Extract the [X, Y] coordinate from the center of the cell holding the provided text.  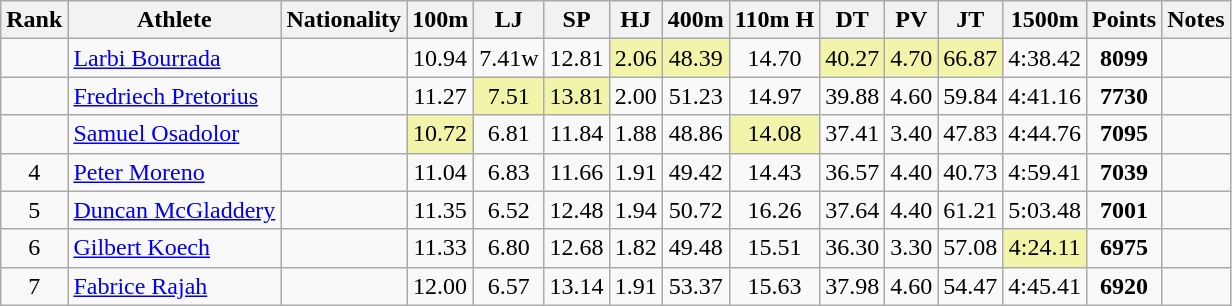
4:38.42 [1045, 58]
4:41.16 [1045, 96]
HJ [636, 20]
3.40 [912, 134]
Peter Moreno [174, 172]
2.06 [636, 58]
6.80 [509, 248]
8099 [1124, 58]
JT [970, 20]
14.43 [774, 172]
Athlete [174, 20]
400m [696, 20]
Nationality [344, 20]
40.27 [852, 58]
Larbi Bourrada [174, 58]
49.42 [696, 172]
Gilbert Koech [174, 248]
36.30 [852, 248]
2.00 [636, 96]
12.00 [440, 286]
13.81 [576, 96]
5:03.48 [1045, 210]
61.21 [970, 210]
Rank [34, 20]
6975 [1124, 248]
Points [1124, 20]
15.63 [774, 286]
4:44.76 [1045, 134]
51.23 [696, 96]
15.51 [774, 248]
DT [852, 20]
6.83 [509, 172]
1.88 [636, 134]
14.70 [774, 58]
39.88 [852, 96]
4:24.11 [1045, 248]
7095 [1124, 134]
48.39 [696, 58]
1500m [1045, 20]
14.08 [774, 134]
12.48 [576, 210]
7 [34, 286]
3.30 [912, 248]
Fabrice Rajah [174, 286]
100m [440, 20]
12.81 [576, 58]
11.33 [440, 248]
1.94 [636, 210]
11.27 [440, 96]
Duncan McGladdery [174, 210]
16.26 [774, 210]
110m H [774, 20]
SP [576, 20]
7.51 [509, 96]
7.41w [509, 58]
47.83 [970, 134]
11.84 [576, 134]
11.35 [440, 210]
7730 [1124, 96]
4 [34, 172]
57.08 [970, 248]
14.97 [774, 96]
6920 [1124, 286]
4:45.41 [1045, 286]
37.41 [852, 134]
4.70 [912, 58]
6 [34, 248]
37.64 [852, 210]
59.84 [970, 96]
13.14 [576, 286]
Fredriech Pretorius [174, 96]
10.72 [440, 134]
53.37 [696, 286]
Notes [1196, 20]
6.81 [509, 134]
11.66 [576, 172]
5 [34, 210]
6.52 [509, 210]
12.68 [576, 248]
36.57 [852, 172]
10.94 [440, 58]
4:59.41 [1045, 172]
48.86 [696, 134]
40.73 [970, 172]
7039 [1124, 172]
LJ [509, 20]
1.82 [636, 248]
50.72 [696, 210]
PV [912, 20]
Samuel Osadolor [174, 134]
7001 [1124, 210]
66.87 [970, 58]
54.47 [970, 286]
11.04 [440, 172]
6.57 [509, 286]
37.98 [852, 286]
49.48 [696, 248]
